Capture the cell that displays the provided text and extract its [X, Y] central coordinate. 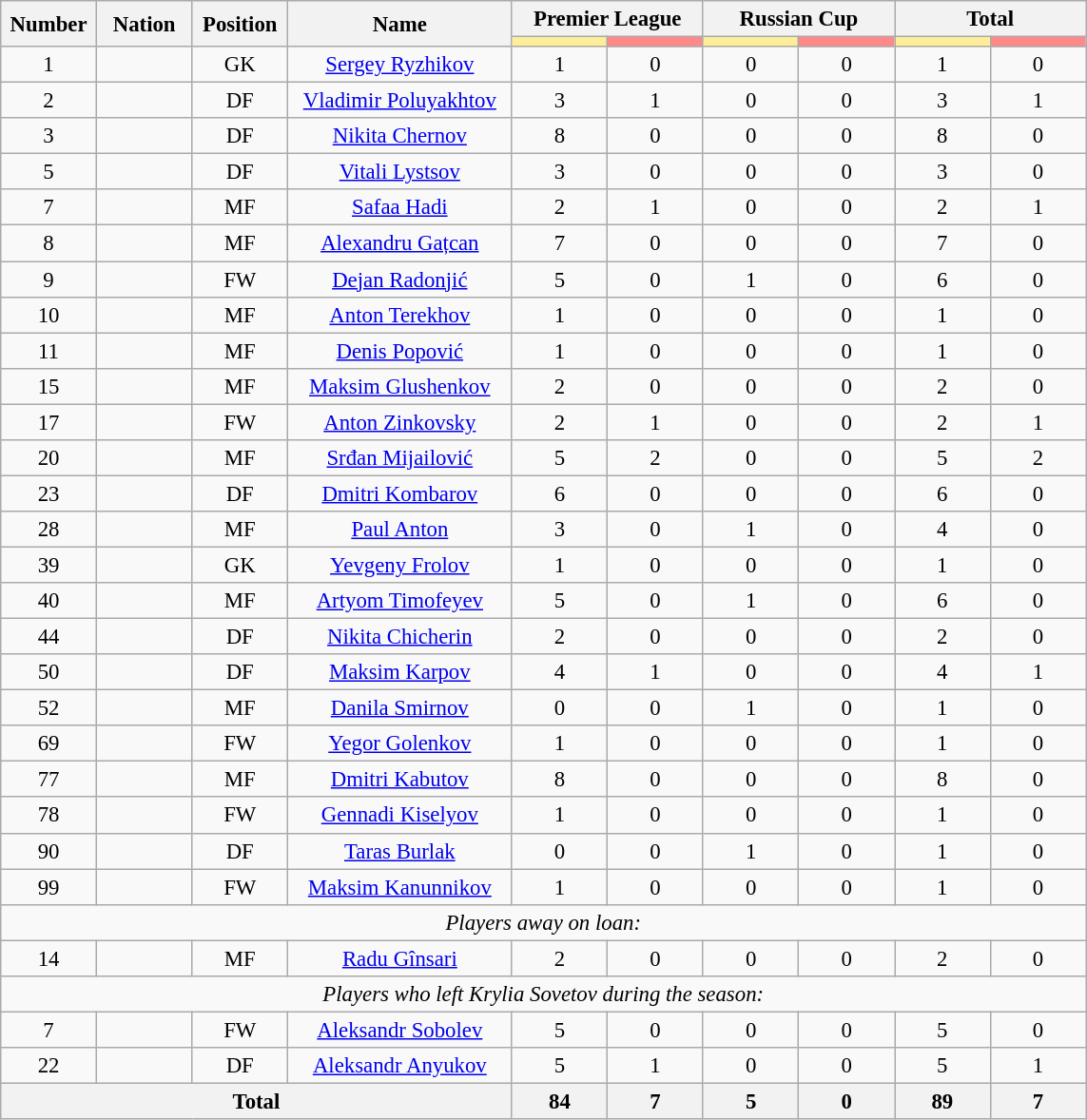
Alexandru Gațcan [400, 243]
Maksim Kanunnikov [400, 887]
84 [559, 1101]
Maksim Glushenkov [400, 386]
Danila Smirnov [400, 708]
Anton Zinkovsky [400, 422]
17 [49, 422]
52 [49, 708]
14 [49, 958]
40 [49, 601]
Paul Anton [400, 530]
Safaa Hadi [400, 208]
Premier League [607, 19]
Yegor Golenkov [400, 743]
22 [49, 1066]
78 [49, 816]
69 [49, 743]
Name [400, 24]
11 [49, 351]
15 [49, 386]
9 [49, 280]
Vitali Lystsov [400, 172]
Dmitri Kabutov [400, 780]
Radu Gînsari [400, 958]
28 [49, 530]
Sergey Ryzhikov [400, 65]
Position [240, 24]
39 [49, 565]
Yevgeny Frolov [400, 565]
Taras Burlak [400, 851]
Aleksandr Sobolev [400, 1030]
90 [49, 851]
Vladimir Poluyakhtov [400, 101]
Denis Popović [400, 351]
Nation [145, 24]
77 [49, 780]
Artyom Timofeyev [400, 601]
23 [49, 493]
Number [49, 24]
Maksim Karpov [400, 672]
99 [49, 887]
Gennadi Kiselyov [400, 816]
Dejan Radonjić [400, 280]
20 [49, 458]
Russian Cup [799, 19]
50 [49, 672]
Nikita Chernov [400, 136]
10 [49, 315]
Anton Terekhov [400, 315]
Players who left Krylia Sovetov during the season: [544, 994]
44 [49, 637]
Players away on loan: [544, 922]
Nikita Chicherin [400, 637]
Aleksandr Anyukov [400, 1066]
Dmitri Kombarov [400, 493]
Srđan Mijailović [400, 458]
89 [941, 1101]
